Identify which cell holds the provided text, then report its (X, Y) central coordinate. 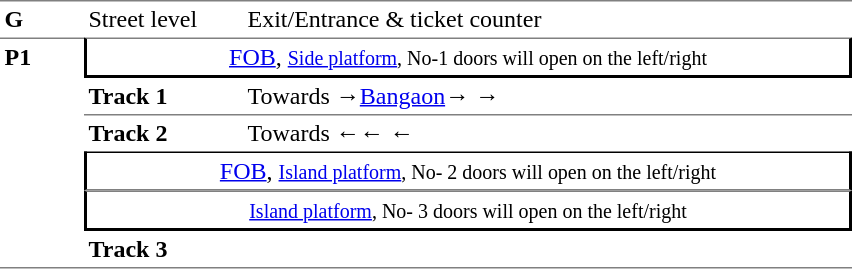
P1 (42, 154)
G (42, 19)
Track 3 (164, 250)
Towards →Bangaon→ → (548, 97)
FOB, Island platform, No- 2 doors will open on the left/right (468, 172)
Street level (164, 19)
Towards ←← ← (548, 134)
Island platform, No- 3 doors will open on the left/right (468, 210)
FOB, Side platform, No-1 doors will open on the left/right (468, 58)
Exit/Entrance & ticket counter (548, 19)
Track 2 (164, 134)
Track 1 (164, 97)
